Determine the (x, y) coordinate at the center of the cell enclosing the given text.  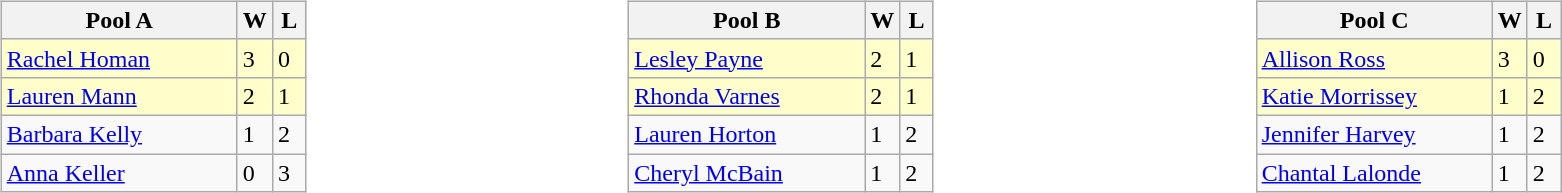
Barbara Kelly (119, 134)
Jennifer Harvey (1374, 134)
Lauren Horton (747, 134)
Lesley Payne (747, 58)
Pool A (119, 20)
Anna Keller (119, 173)
Katie Morrissey (1374, 96)
Rhonda Varnes (747, 96)
Pool B (747, 20)
Rachel Homan (119, 58)
Chantal Lalonde (1374, 173)
Cheryl McBain (747, 173)
Lauren Mann (119, 96)
Pool C (1374, 20)
Allison Ross (1374, 58)
